Detect which cell encompasses the target text, then output its (x, y) center coordinate. 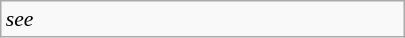
see (203, 19)
